Search for the cell housing the specified text and yield its [X, Y] center coordinate. 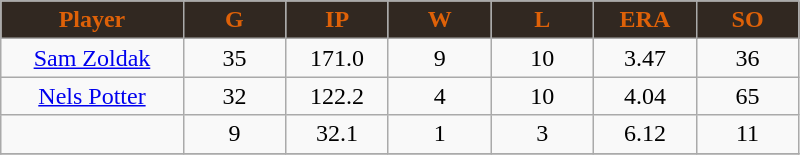
6.12 [646, 134]
SO [748, 20]
4 [440, 96]
Player [92, 20]
32 [234, 96]
Sam Zoldak [92, 58]
35 [234, 58]
171.0 [338, 58]
3 [542, 134]
3.47 [646, 58]
65 [748, 96]
L [542, 20]
G [234, 20]
Nels Potter [92, 96]
W [440, 20]
4.04 [646, 96]
122.2 [338, 96]
ERA [646, 20]
1 [440, 134]
IP [338, 20]
32.1 [338, 134]
11 [748, 134]
36 [748, 58]
